Search for the cell housing the specified text and yield its [x, y] center coordinate. 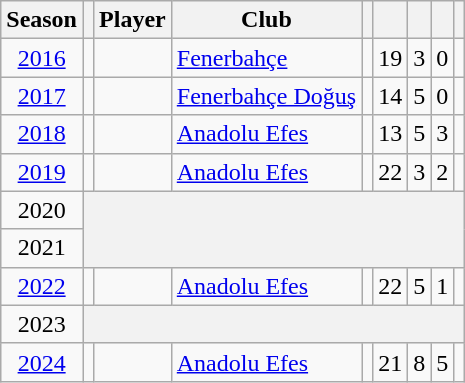
2 [442, 172]
14 [390, 96]
21 [390, 362]
2017 [42, 96]
2020 [42, 210]
2024 [42, 362]
2019 [42, 172]
2016 [42, 58]
2022 [42, 286]
19 [390, 58]
Season [42, 20]
8 [420, 362]
2021 [42, 248]
2018 [42, 134]
Fenerbahçe Doğuş [266, 96]
13 [390, 134]
Player [133, 20]
1 [442, 286]
Club [266, 20]
2023 [42, 324]
Fenerbahçe [266, 58]
